Detect which cell encompasses the target text, then output its [x, y] center coordinate. 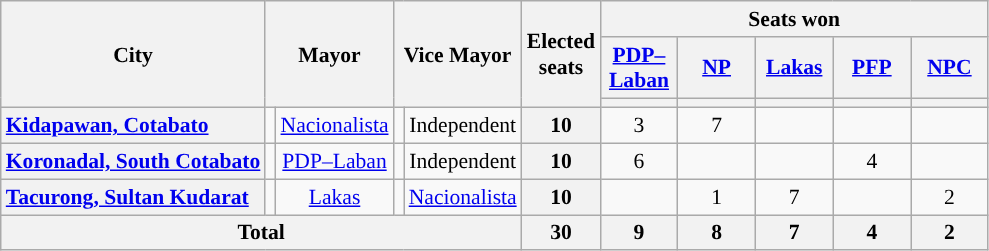
NPC [950, 68]
PFP [872, 68]
Tacurong, Sultan Kudarat [134, 197]
Koronadal, South Cotabato [134, 162]
NP [717, 68]
8 [717, 233]
Mayor [329, 54]
Vice Mayor [458, 54]
6 [639, 162]
Seats won [794, 19]
Electedseats [561, 54]
30 [561, 233]
9 [639, 233]
City [134, 54]
Kidapawan, Cotabato [134, 126]
Total [262, 233]
3 [639, 126]
1 [717, 197]
